Return the (x, y) coordinate for the center point of the cell that contains the specified text.  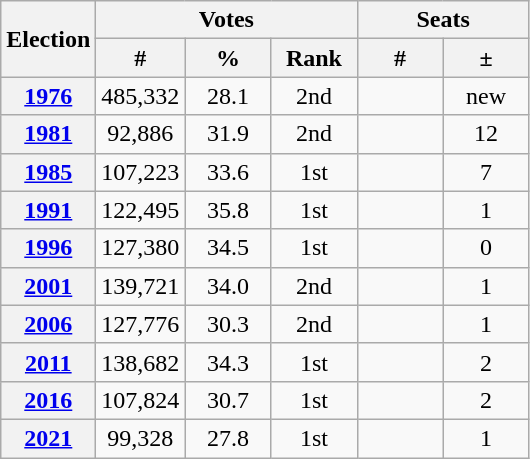
34.3 (228, 362)
2016 (48, 400)
34.5 (228, 248)
1985 (48, 172)
99,328 (140, 438)
7 (486, 172)
33.6 (228, 172)
12 (486, 134)
1996 (48, 248)
27.8 (228, 438)
107,223 (140, 172)
2021 (48, 438)
122,495 (140, 210)
30.3 (228, 324)
34.0 (228, 286)
% (228, 58)
139,721 (140, 286)
127,380 (140, 248)
0 (486, 248)
new (486, 96)
Seats (443, 20)
35.8 (228, 210)
± (486, 58)
30.7 (228, 400)
Rank (314, 58)
Votes (226, 20)
92,886 (140, 134)
1981 (48, 134)
1991 (48, 210)
2006 (48, 324)
485,332 (140, 96)
107,824 (140, 400)
2011 (48, 362)
31.9 (228, 134)
2001 (48, 286)
127,776 (140, 324)
1976 (48, 96)
138,682 (140, 362)
28.1 (228, 96)
Election (48, 39)
